Scan for the cell matching the given text and deliver its (x, y) coordinate at center. 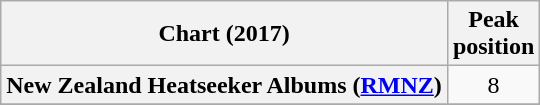
New Zealand Heatseeker Albums (RMNZ) (224, 85)
8 (493, 85)
Peak position (493, 34)
Chart (2017) (224, 34)
